Identify which cell holds the provided text, then report its [X, Y] central coordinate. 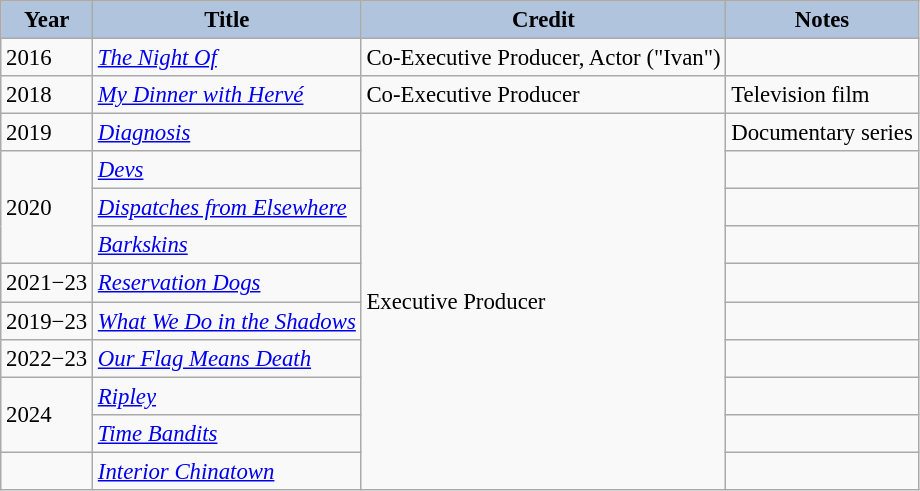
Dispatches from Elsewhere [228, 208]
Co-Executive Producer [544, 95]
Year [47, 20]
2019−23 [47, 321]
Our Flag Means Death [228, 358]
Time Bandits [228, 433]
Reservation Dogs [228, 283]
Interior Chinatown [228, 471]
2024 [47, 414]
Diagnosis [228, 133]
2018 [47, 95]
2020 [47, 208]
Credit [544, 20]
2019 [47, 133]
2016 [47, 58]
The Night Of [228, 58]
Co-Executive Producer, Actor ("Ivan") [544, 58]
Notes [822, 20]
Devs [228, 170]
Barkskins [228, 245]
Executive Producer [544, 302]
Television film [822, 95]
What We Do in the Shadows [228, 321]
Documentary series [822, 133]
2021−23 [47, 283]
Ripley [228, 396]
My Dinner with Hervé [228, 95]
Title [228, 20]
2022−23 [47, 358]
